Extract the (x, y) coordinate from the center of the cell holding the provided text.  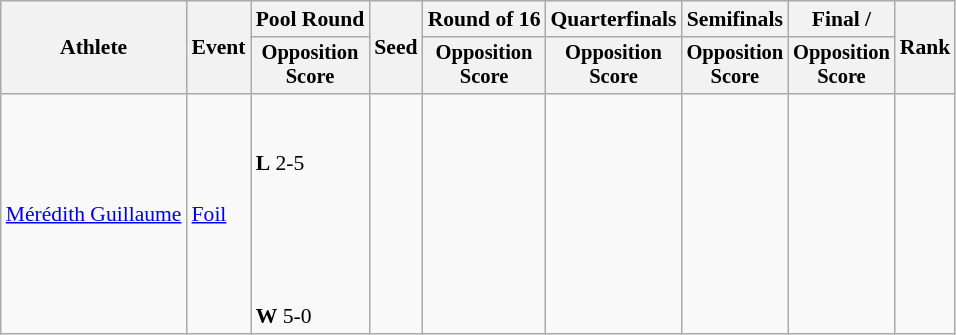
L 2-5W 5-0 (310, 214)
Foil (219, 214)
Semifinals (736, 19)
Pool Round (310, 19)
Seed (396, 48)
Round of 16 (484, 19)
Quarterfinals (614, 19)
Event (219, 48)
Final / (842, 19)
Rank (926, 48)
Athlete (94, 48)
Mérédith Guillaume (94, 214)
